For the text-containing cell, return its midpoint in [x, y] coordinate format. 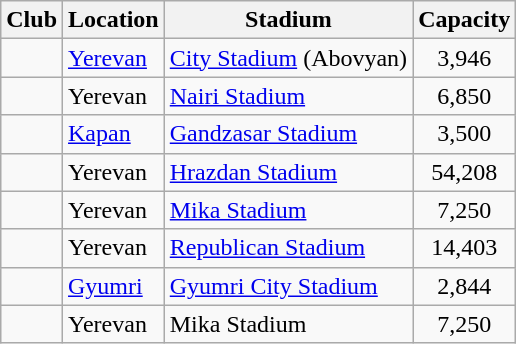
Club [32, 20]
Kapan [114, 134]
14,403 [464, 248]
Republican Stadium [288, 248]
Gyumri [114, 286]
54,208 [464, 172]
3,946 [464, 58]
Gyumri City Stadium [288, 286]
3,500 [464, 134]
2,844 [464, 286]
Nairi Stadium [288, 96]
Capacity [464, 20]
Location [114, 20]
Gandzasar Stadium [288, 134]
Hrazdan Stadium [288, 172]
Stadium [288, 20]
City Stadium (Abovyan) [288, 58]
6,850 [464, 96]
